Detect which cell encompasses the target text, then output its [x, y] center coordinate. 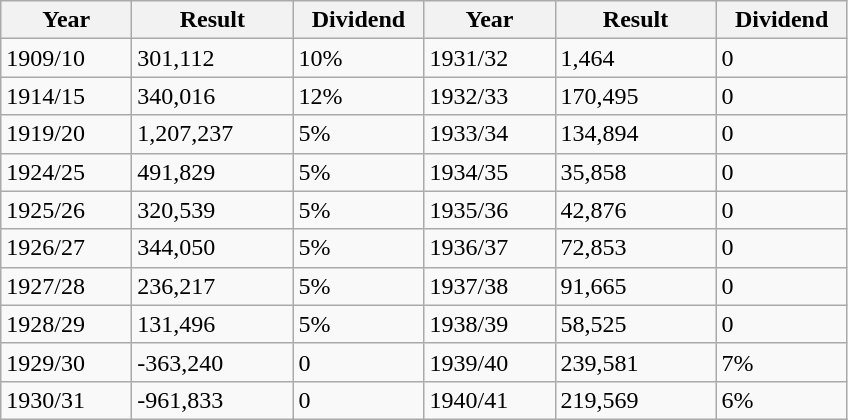
491,829 [212, 172]
344,050 [212, 248]
1924/25 [66, 172]
1936/37 [490, 248]
1930/31 [66, 400]
1932/33 [490, 96]
131,496 [212, 324]
1934/35 [490, 172]
91,665 [636, 286]
236,217 [212, 286]
239,581 [636, 362]
35,858 [636, 172]
-961,833 [212, 400]
1925/26 [66, 210]
1926/27 [66, 248]
1931/32 [490, 58]
1919/20 [66, 134]
1928/29 [66, 324]
301,112 [212, 58]
170,495 [636, 96]
1927/28 [66, 286]
1937/38 [490, 286]
12% [358, 96]
1,207,237 [212, 134]
1939/40 [490, 362]
1935/36 [490, 210]
42,876 [636, 210]
10% [358, 58]
340,016 [212, 96]
-363,240 [212, 362]
1933/34 [490, 134]
1938/39 [490, 324]
1929/30 [66, 362]
1940/41 [490, 400]
1,464 [636, 58]
72,853 [636, 248]
134,894 [636, 134]
1914/15 [66, 96]
6% [782, 400]
7% [782, 362]
320,539 [212, 210]
219,569 [636, 400]
1909/10 [66, 58]
58,525 [636, 324]
